For the text-containing cell, return its midpoint in [x, y] coordinate format. 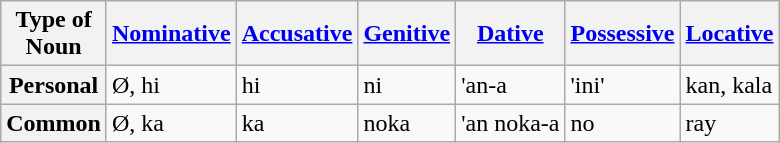
Nominative [171, 34]
Genitive [407, 34]
hi [297, 85]
'ini' [622, 85]
Locative [730, 34]
Type of Noun [54, 34]
kan, kala [730, 85]
Dative [510, 34]
ka [297, 123]
'an noka-a [510, 123]
Common [54, 123]
Possessive [622, 34]
Ø, hi [171, 85]
Personal [54, 85]
ray [730, 123]
ni [407, 85]
no [622, 123]
noka [407, 123]
'an-a [510, 85]
Accusative [297, 34]
Ø, ka [171, 123]
